Capture the cell that displays the provided text and extract its [x, y] central coordinate. 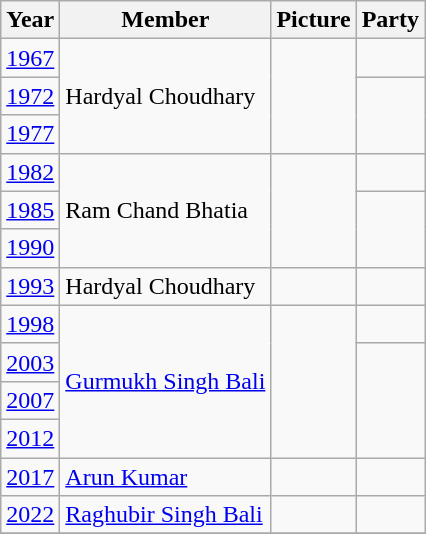
2007 [30, 400]
2022 [30, 515]
2017 [30, 477]
Gurmukh Singh Bali [166, 381]
Picture [314, 20]
1977 [30, 134]
Arun Kumar [166, 477]
Raghubir Singh Bali [166, 515]
2003 [30, 362]
1990 [30, 248]
1985 [30, 210]
1982 [30, 172]
Member [166, 20]
1998 [30, 324]
Year [30, 20]
1967 [30, 58]
2012 [30, 438]
1972 [30, 96]
Ram Chand Bhatia [166, 210]
1993 [30, 286]
Party [390, 20]
